Extract the (x, y) coordinate from the center of the cell holding the provided text.  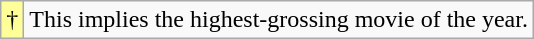
This implies the highest-grossing movie of the year. (279, 20)
† (12, 20)
